Return [X, Y] of the center of cell containing provided text 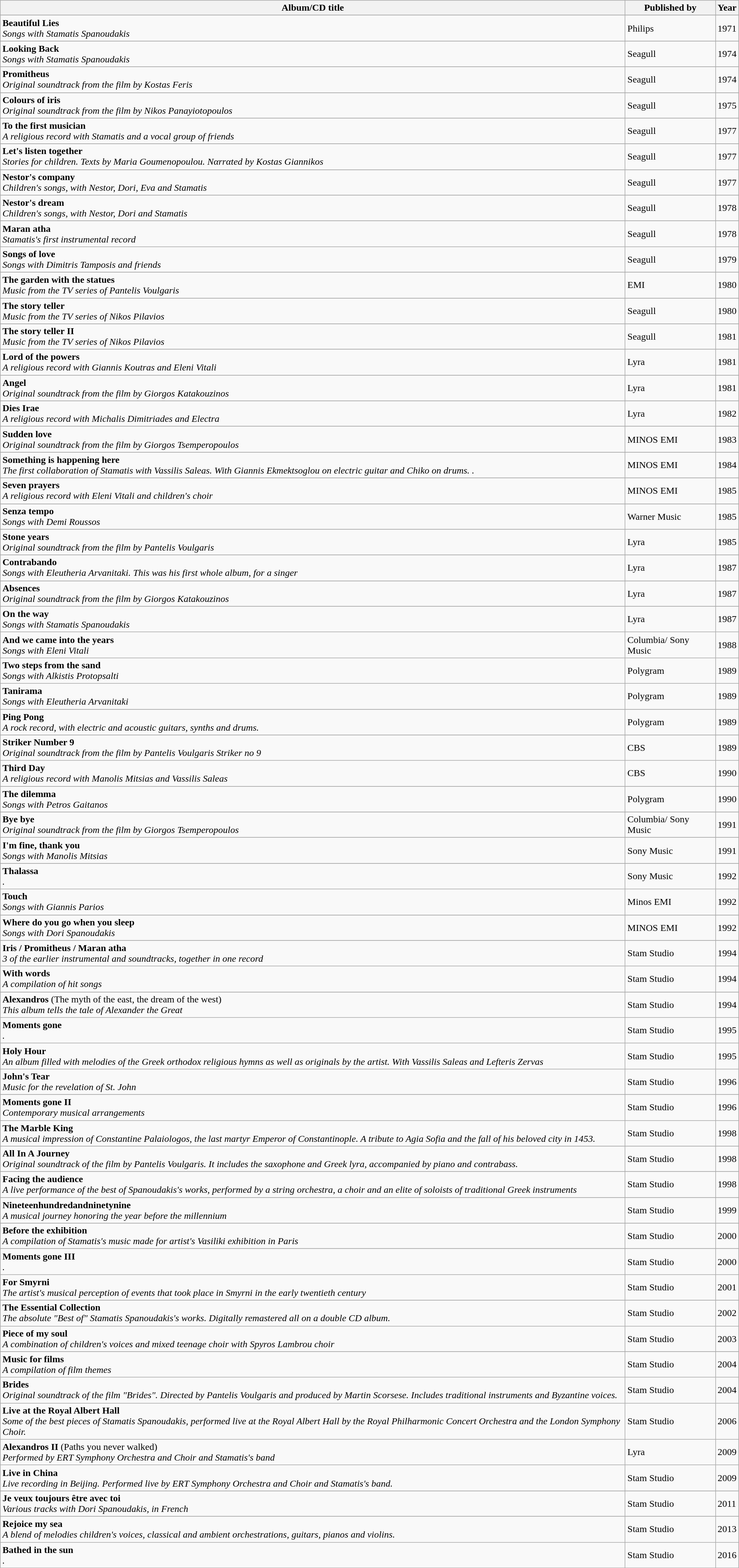
Je veux toujours être avec toiVarious tracks with Dori Spanoudakis, in French [313, 1503]
Moments gone IIContemporary musical arrangements [313, 1107]
1971 [727, 28]
2002 [727, 1313]
Live in ChinaLive recording in Beijing. Performed live by ERT Symphony Orchestra and Choir and Stamatis's band. [313, 1478]
To the first musicianA religious record with Stamatis and a vocal group of friends [313, 131]
Moments gone. [313, 1030]
Senza tempoSongs with Demi Roussos [313, 517]
Before the exhibitionA compilation of Stamatis's music made for artist's Vasiliki exhibition in Paris [313, 1236]
Philips [670, 28]
The story tellerMusic from the TV series of Nikos Pilavios [313, 310]
2016 [727, 1555]
Warner Music [670, 517]
ΕΜΙ [670, 285]
1979 [727, 259]
Sudden loveOriginal soundtrack from the film by Giorgos Tsemperopoulos [313, 439]
1983 [727, 439]
1984 [727, 465]
Maran athaStamatis's first instrumental record [313, 234]
Lord of the powersA religious record with Giannis Koutras and Eleni Vitali [313, 363]
Iris / Promitheus / Maran atha3 of the earlier instrumental and soundtracks, together in one record [313, 953]
Moments gone III. [313, 1262]
Nestor's companyChildren's songs, with Nestor, Dori, Eva and Stamatis [313, 182]
Two steps from the sandSongs with Alkistis Protopsalti [313, 671]
Album/CD title [313, 8]
Let's listen togetherStories for children. Texts by Maria Goumenopoulou. Nαrrαted by Kostas Giannikos [313, 156]
Alexandros II (Paths you never walked)Performed by ERT Symphony Orchestra and Choir and Stamatis's band [313, 1452]
AbsencesOriginal soundtrack from the film by Giorgos Katakouzinos [313, 593]
1975 [727, 105]
AngelOriginal soundtrack from the film by Giorgos Katakouzinos [313, 388]
Music for filmsA compilation of film themes [313, 1364]
Rejoice my seaA blend of melodies children's voices, classical and ambient orchestrations, guitars, pianos and violins. [313, 1529]
I'm fine, thank youSongs with Manolis Mitsias [313, 851]
TouchSongs with Giannis Parios [313, 902]
Colours of irisOriginal soundtrack from the film by Nikos Panayiotopoulos [313, 105]
All In A JourneyOriginal soundtrack of the film by Pantelis Voulgaris. It includes the saxophone and Greek lyra, accompanied by piano and contrabass. [313, 1159]
NineteenhundredandninetynineA musical journey honoring the year before the millennium [313, 1210]
Bathed in the sun. [313, 1555]
Year [727, 8]
Ping PongA rock record, with electric and acoustic guitars, synths and drums. [313, 722]
Published by [670, 8]
2001 [727, 1288]
TaniramaSongs with Eleutheria Arvanitaki [313, 696]
With wordsA compilation of hit songs [313, 979]
Striker Number 9Original soundtrack from the film by Pantelis Voulgaris Striker no 9 [313, 748]
The story teller ΙΙMusic from the TV series of Nikos Pilavios [313, 337]
Where do you go when you sleepSongs with Dori Spanoudakis [313, 927]
The garden with the statuesMusic from the TV series of Pantelis Voulgaris [313, 285]
And we came into the yearsSongs with Eleni Vitali [313, 645]
2006 [727, 1421]
1988 [727, 645]
Minos EMI [670, 902]
For SmyrniThe artist's musical perception of events that took place in Smyrni in the early twentieth century [313, 1288]
Seven prayersA religious record with Eleni Vitali and children's choir [313, 491]
John's TearMusic for the revelation of St. John [313, 1081]
2003 [727, 1339]
The Essential CollectionThe absolute "Best of" Stamatis Spanoudakis's works. Digitally remastered all on a double CD album. [313, 1313]
Beautiful LiesSongs with Stamatis Spanoudakis [313, 28]
Nestor's dreamChildren's songs, with Nestor, Dori and Stamatis [313, 208]
The dilemmaSongs with Petros Gaitanos [313, 799]
Songs of loveSongs with Dimitris Tamposis and friends [313, 259]
2013 [727, 1529]
Piece of my soulA combination of children's voices and mixed teenage choir with Spyros Lambrou choir [313, 1339]
Looking BackSongs with Stamatis Spanoudakis [313, 54]
On the waySongs with Stamatis Spanoudakis [313, 619]
Third DayA religious record with Manolis Mitsias and Vassilis Saleas [313, 773]
1982 [727, 414]
ContrabandoSongs with Eleutheria Arvanitaki. This was his first whole album, for a singer [313, 568]
2011 [727, 1503]
Alexandros (The myth of the east, the dream of the west)This album tells the tale of Alexander the Great [313, 1005]
Thalassa. [313, 876]
Dies IraeA religious record with Michalis Dimitriades and Electra [313, 414]
PromitheusOriginal soundtrack from the film by Kostas Feris [313, 80]
1999 [727, 1210]
Stone yearsOriginal soundtrack from the film by Pantelis Voulgaris [313, 542]
Bye byeOriginal soundtrack from the film by Giorgos Tsemperopoulos [313, 825]
